Extract the [X, Y] coordinate from the center of the cell holding the provided text.  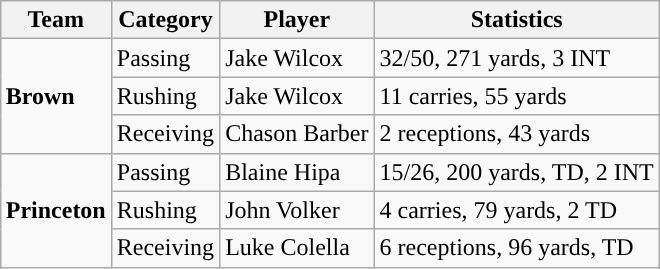
4 carries, 79 yards, 2 TD [516, 210]
32/50, 271 yards, 3 INT [516, 58]
Player [297, 20]
11 carries, 55 yards [516, 96]
Princeton [56, 210]
Luke Colella [297, 248]
Chason Barber [297, 134]
Blaine Hipa [297, 172]
John Volker [297, 210]
15/26, 200 yards, TD, 2 INT [516, 172]
Category [165, 20]
6 receptions, 96 yards, TD [516, 248]
Statistics [516, 20]
Team [56, 20]
Brown [56, 96]
2 receptions, 43 yards [516, 134]
